Find where the given text appears and provide that cell's center as (X, Y) coordinate. 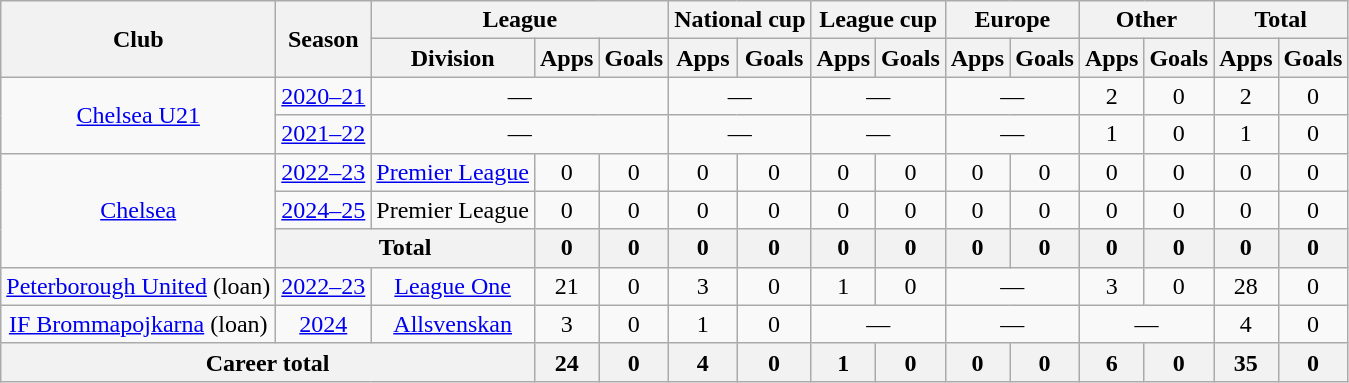
2024 (324, 324)
2020–21 (324, 96)
IF Brommapojkarna (loan) (138, 324)
League cup (878, 20)
League (520, 20)
Other (1146, 20)
2021–22 (324, 134)
Allsvenskan (453, 324)
Chelsea (138, 210)
Career total (268, 362)
Peterborough United (loan) (138, 286)
28 (1246, 286)
Season (324, 39)
35 (1246, 362)
2024–25 (324, 210)
Club (138, 39)
Chelsea U21 (138, 115)
21 (566, 286)
National cup (740, 20)
Division (453, 58)
24 (566, 362)
6 (1111, 362)
League One (453, 286)
Europe (1012, 20)
